Capture the cell that displays the provided text and extract its [X, Y] central coordinate. 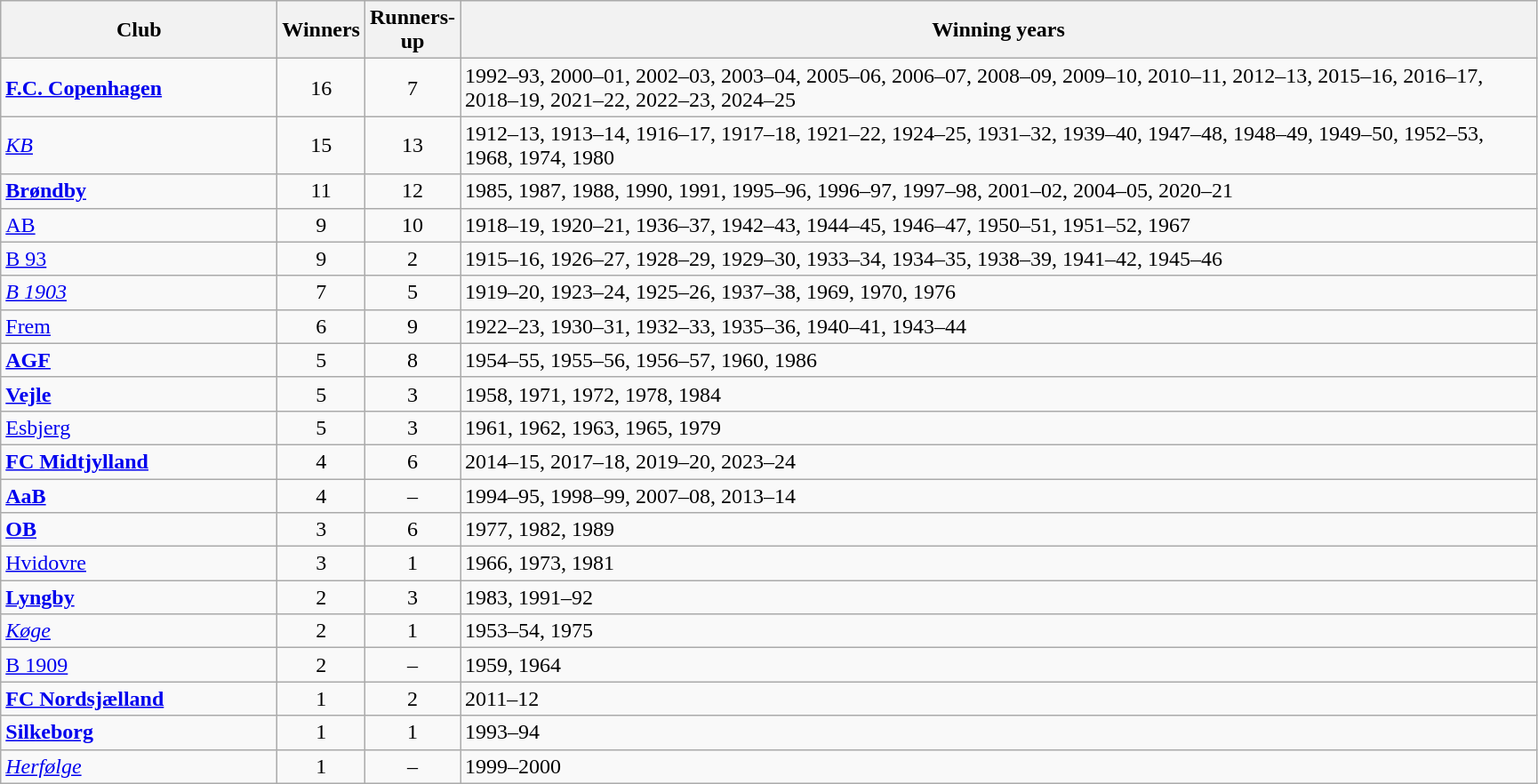
Silkeborg [139, 732]
1994–95, 1998–99, 2007–08, 2013–14 [999, 495]
B 1903 [139, 292]
1919–20, 1923–24, 1925–26, 1937–38, 1969, 1970, 1976 [999, 292]
Vejle [139, 394]
Brøndby [139, 191]
16 [322, 87]
1922–23, 1930–31, 1932–33, 1935–36, 1940–41, 1943–44 [999, 326]
AaB [139, 495]
1983, 1991–92 [999, 597]
1999–2000 [999, 766]
1918–19, 1920–21, 1936–37, 1942–43, 1944–45, 1946–47, 1950–51, 1951–52, 1967 [999, 225]
15 [322, 146]
AB [139, 225]
8 [413, 360]
OB [139, 530]
AGF [139, 360]
KB [139, 146]
1993–94 [999, 732]
B 1909 [139, 665]
Winning years [999, 30]
2014–15, 2017–18, 2019–20, 2023–24 [999, 461]
10 [413, 225]
Herfølge [139, 766]
1959, 1964 [999, 665]
Winners [322, 30]
1954–55, 1955–56, 1956–57, 1960, 1986 [999, 360]
1953–54, 1975 [999, 631]
F.C. Copenhagen [139, 87]
1977, 1982, 1989 [999, 530]
Lyngby [139, 597]
Esbjerg [139, 428]
13 [413, 146]
Frem [139, 326]
11 [322, 191]
Køge [139, 631]
1958, 1971, 1972, 1978, 1984 [999, 394]
B 93 [139, 259]
FC Midtjylland [139, 461]
2011–12 [999, 699]
Hvidovre [139, 564]
1966, 1973, 1981 [999, 564]
1961, 1962, 1963, 1965, 1979 [999, 428]
12 [413, 191]
1912–13, 1913–14, 1916–17, 1917–18, 1921–22, 1924–25, 1931–32, 1939–40, 1947–48, 1948–49, 1949–50, 1952–53, 1968, 1974, 1980 [999, 146]
FC Nordsjælland [139, 699]
Club [139, 30]
1992–93, 2000–01, 2002–03, 2003–04, 2005–06, 2006–07, 2008–09, 2009–10, 2010–11, 2012–13, 2015–16, 2016–17, 2018–19, 2021–22, 2022–23, 2024–25 [999, 87]
Runners-up [413, 30]
1985, 1987, 1988, 1990, 1991, 1995–96, 1996–97, 1997–98, 2001–02, 2004–05, 2020–21 [999, 191]
1915–16, 1926–27, 1928–29, 1929–30, 1933–34, 1934–35, 1938–39, 1941–42, 1945–46 [999, 259]
